Determine the [X, Y] coordinate at the center of the cell enclosing the given text.  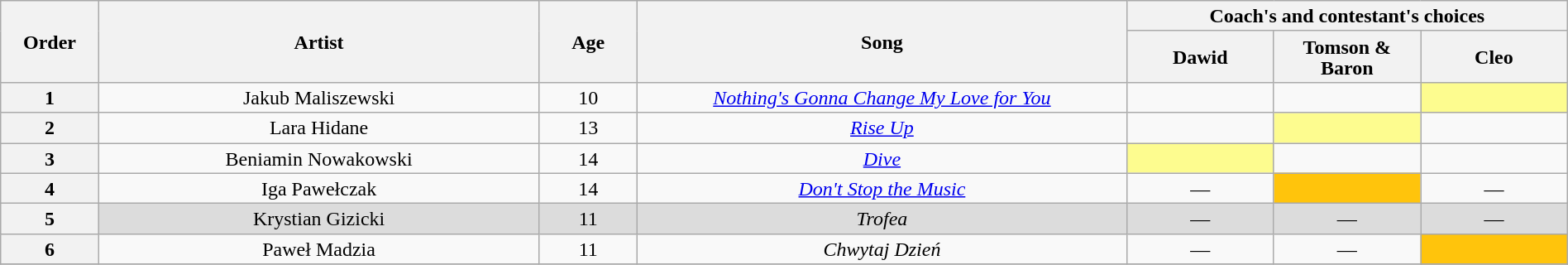
Beniamin Nowakowski [319, 157]
Krystian Gizicki [319, 219]
Dive [882, 157]
Cleo [1494, 56]
6 [50, 248]
Paweł Madzia [319, 248]
Trofea [882, 219]
Chwytaj Dzień [882, 248]
Lara Hidane [319, 128]
2 [50, 128]
Age [588, 41]
Order [50, 41]
Iga Pawełczak [319, 189]
Dawid [1200, 56]
Nothing's Gonna Change My Love for You [882, 98]
5 [50, 219]
Don't Stop the Music [882, 189]
Rise Up [882, 128]
Jakub Maliszewski [319, 98]
3 [50, 157]
1 [50, 98]
13 [588, 128]
4 [50, 189]
10 [588, 98]
Song [882, 41]
Artist [319, 41]
Tomson & Baron [1347, 56]
Coach's and contestant's choices [1346, 17]
